Extract the (x, y) coordinate from the center of the cell holding the provided text.  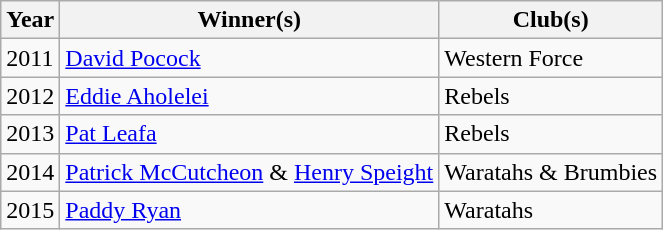
Winner(s) (250, 20)
Paddy Ryan (250, 210)
2011 (30, 58)
Club(s) (551, 20)
Western Force (551, 58)
Waratahs & Brumbies (551, 172)
2014 (30, 172)
2013 (30, 134)
Pat Leafa (250, 134)
Waratahs (551, 210)
Eddie Aholelei (250, 96)
David Pocock (250, 58)
Patrick McCutcheon & Henry Speight (250, 172)
2015 (30, 210)
2012 (30, 96)
Year (30, 20)
